Determine the (X, Y) coordinate at the center of the cell enclosing the given text.  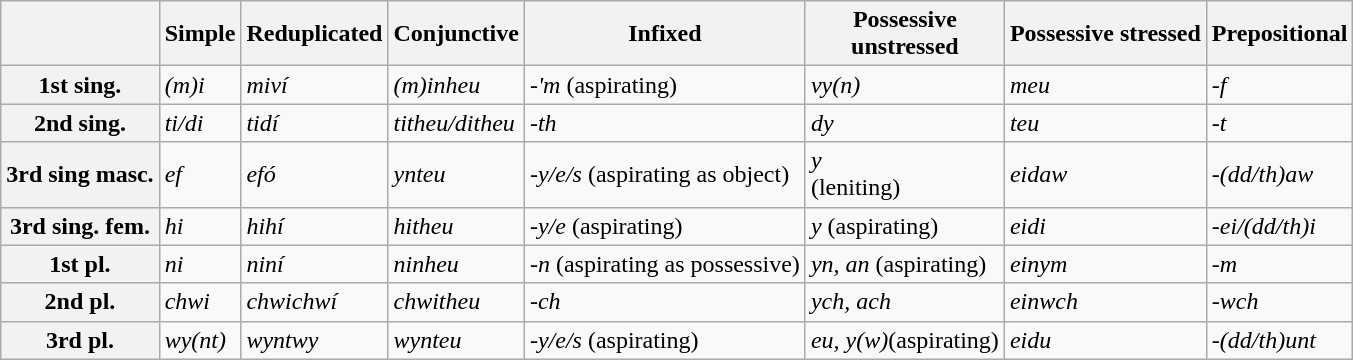
-t (1280, 123)
Possessiveunstressed (904, 34)
dy (904, 123)
ef (200, 174)
ych, ach (904, 302)
niní (314, 264)
einym (1105, 264)
eidi (1105, 226)
ynteu (456, 174)
-y/e/s (aspirating as object) (664, 174)
tidí (314, 123)
3rd pl. (80, 340)
2nd sing. (80, 123)
Simple (200, 34)
1st sing. (80, 85)
yn, an (aspirating) (904, 264)
Conjunctive (456, 34)
-m (1280, 264)
eu, y(w)(aspirating) (904, 340)
ti/di (200, 123)
miví (314, 85)
wyntwy (314, 340)
-n (aspirating as possessive) (664, 264)
efó (314, 174)
hitheu (456, 226)
chwi (200, 302)
Infixed (664, 34)
Possessive stressed (1105, 34)
y (aspirating) (904, 226)
-ei/(dd/th)i (1280, 226)
-'m (aspirating) (664, 85)
1st pl. (80, 264)
2nd pl. (80, 302)
wynteu (456, 340)
-wch (1280, 302)
vy(n) (904, 85)
ni (200, 264)
hihí (314, 226)
-y/e (aspirating) (664, 226)
-ch (664, 302)
3rd sing masc. (80, 174)
eidaw (1105, 174)
Reduplicated (314, 34)
-f (1280, 85)
-th (664, 123)
-y/e/s (aspirating) (664, 340)
-(dd/th)aw (1280, 174)
Prepositional (1280, 34)
hi (200, 226)
(m)i (200, 85)
einwch (1105, 302)
meu (1105, 85)
-(dd/th)unt (1280, 340)
teu (1105, 123)
wy(nt) (200, 340)
chwitheu (456, 302)
y(leniting) (904, 174)
ninheu (456, 264)
chwichwí (314, 302)
titheu/ditheu (456, 123)
3rd sing. fem. (80, 226)
(m)inheu (456, 85)
eidu (1105, 340)
